Detect which cell encompasses the target text, then output its (X, Y) center coordinate. 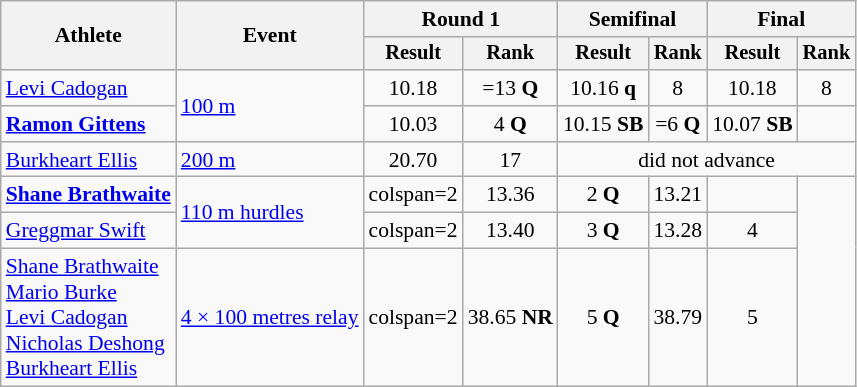
10.07 SB (752, 124)
13.21 (678, 195)
5 Q (604, 318)
17 (510, 160)
did not advance (706, 160)
110 m hurdles (270, 212)
Final (781, 19)
13.36 (510, 195)
Ramon Gittens (88, 124)
=6 Q (678, 124)
200 m (270, 160)
2 Q (604, 195)
Greggmar Swift (88, 231)
=13 Q (510, 88)
4 Q (510, 124)
Shane Brathwaite (88, 195)
38.79 (678, 318)
10.16 q (604, 88)
3 Q (604, 231)
13.40 (510, 231)
5 (752, 318)
38.65 NR (510, 318)
10.03 (414, 124)
Event (270, 36)
20.70 (414, 160)
4 (752, 231)
100 m (270, 106)
Burkheart Ellis (88, 160)
Athlete (88, 36)
Round 1 (461, 19)
Shane BrathwaiteMario BurkeLevi CadoganNicholas DeshongBurkheart Ellis (88, 318)
Semifinal (632, 19)
Levi Cadogan (88, 88)
4 × 100 metres relay (270, 318)
13.28 (678, 231)
10.15 SB (604, 124)
